Output the [X, Y] coordinate of the center of the cell containing the given text.  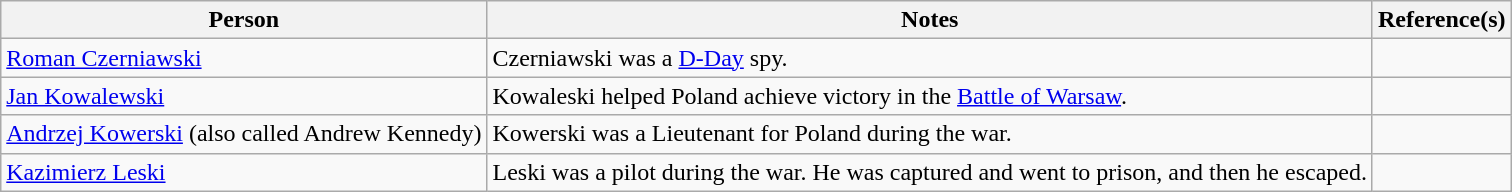
Jan Kowalewski [244, 96]
Leski was a pilot during the war. He was captured and went to prison, and then he escaped. [930, 172]
Roman Czerniawski [244, 58]
Notes [930, 20]
Andrzej Kowerski (also called Andrew Kennedy) [244, 134]
Czerniawski was a D-Day spy. [930, 58]
Reference(s) [1442, 20]
Person [244, 20]
Kowaleski helped Poland achieve victory in the Battle of Warsaw. [930, 96]
Kazimierz Leski [244, 172]
Kowerski was a Lieutenant for Poland during the war. [930, 134]
